Output the [X, Y] coordinate of the center of the cell containing the given text.  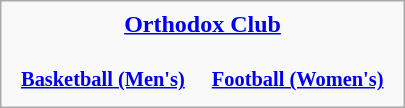
Basketball (Men's) [102, 68]
Orthodox Club [202, 24]
Football (Women's) [298, 68]
